For the text-containing cell, return its midpoint in (X, Y) coordinate format. 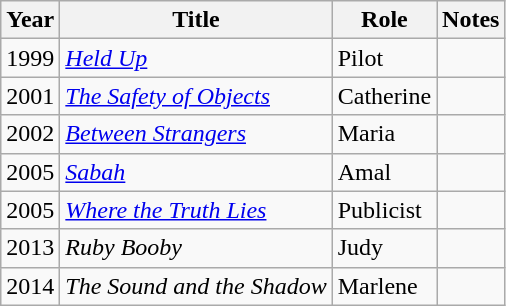
Role (384, 20)
1999 (30, 58)
2014 (30, 286)
2013 (30, 248)
Catherine (384, 96)
Held Up (196, 58)
Marlene (384, 286)
The Sound and the Shadow (196, 286)
Pilot (384, 58)
Notes (471, 20)
The Safety of Objects (196, 96)
Judy (384, 248)
Ruby Booby (196, 248)
Amal (384, 172)
Where the Truth Lies (196, 210)
Between Strangers (196, 134)
Maria (384, 134)
Publicist (384, 210)
2002 (30, 134)
2001 (30, 96)
Title (196, 20)
Year (30, 20)
Sabah (196, 172)
